Extract the (x, y) coordinate from the center of the cell holding the provided text.  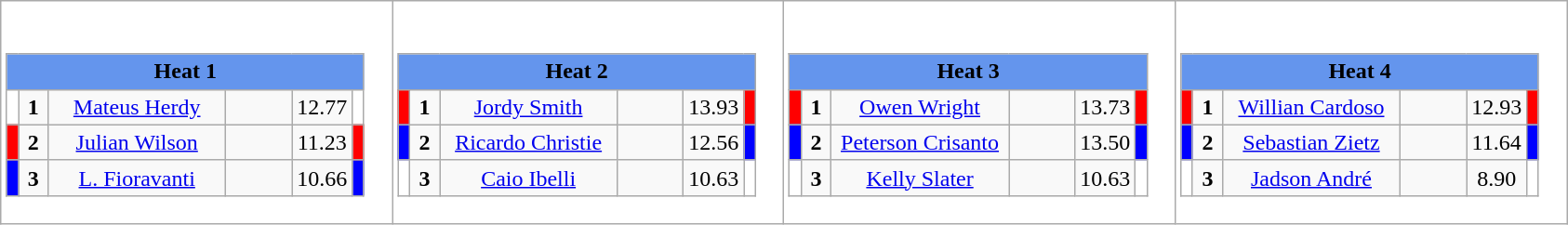
Kelly Slater (921, 178)
Heat 3 (968, 72)
11.23 (322, 142)
L. Fioravanti (138, 178)
Heat 1 (185, 72)
Ricardo Christie (528, 142)
12.77 (322, 107)
Heat 4 1 Willian Cardoso 12.93 2 Sebastian Zietz 11.64 3 Jadson André 8.90 (1371, 112)
Willian Cardoso (1311, 107)
Owen Wright (921, 107)
Heat 3 1 Owen Wright 13.73 2 Peterson Crisanto 13.50 3 Kelly Slater 10.63 (980, 112)
Heat 1 1 Mateus Herdy 12.77 2 Julian Wilson 11.23 3 L. Fioravanti 10.66 (197, 112)
13.93 (714, 107)
Julian Wilson (138, 142)
Heat 2 (577, 72)
12.56 (714, 142)
10.66 (322, 178)
Jordy Smith (528, 107)
Caio Ibelli (528, 178)
13.73 (1105, 107)
12.93 (1497, 107)
8.90 (1497, 178)
13.50 (1105, 142)
Peterson Crisanto (921, 142)
Mateus Herdy (138, 107)
11.64 (1497, 142)
Heat 2 1 Jordy Smith 13.93 2 Ricardo Christie 12.56 3 Caio Ibelli 10.63 (588, 112)
Jadson André (1311, 178)
Heat 4 (1360, 72)
Sebastian Zietz (1311, 142)
